For the text-containing cell, return its midpoint in (X, Y) coordinate format. 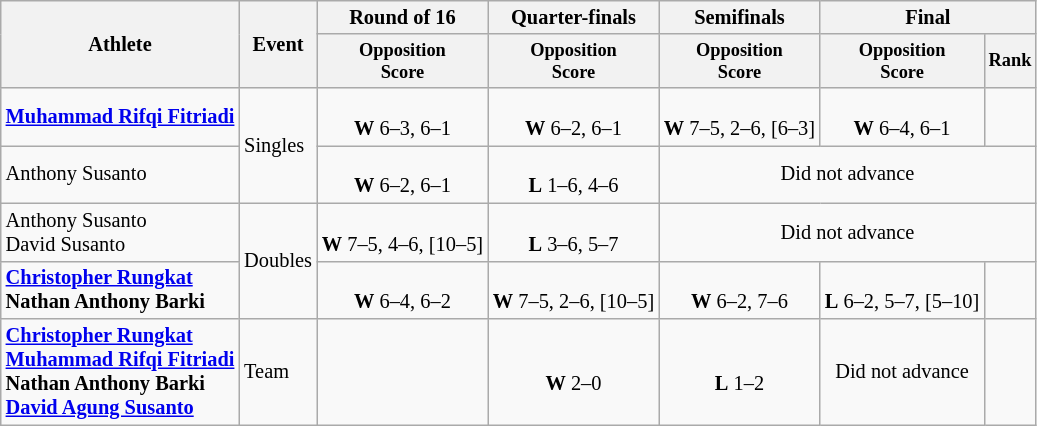
Round of 16 (402, 17)
L 3–6, 5–7 (574, 232)
Team (278, 371)
Doubles (278, 260)
Quarter-finals (574, 17)
W 2–0 (574, 371)
Athlete (120, 44)
Muhammad Rifqi Fitriadi (120, 117)
W 7–5, 2–6, [10–5] (574, 290)
W 6–3, 6–1 (402, 117)
Anthony SusantoDavid Susanto (120, 232)
Christopher RungkatMuhammad Rifqi FitriadiNathan Anthony BarkiDavid Agung Susanto (120, 371)
L 1–6, 4–6 (574, 174)
L 6–2, 5–7, [5–10] (902, 290)
Rank (1010, 61)
Anthony Susanto (120, 174)
Semifinals (740, 17)
Christopher RungkatNathan Anthony Barki (120, 290)
Event (278, 44)
W 7–5, 4–6, [10–5] (402, 232)
Singles (278, 146)
Final (928, 17)
W 7–5, 2–6, [6–3] (740, 117)
W 6–2, 7–6 (740, 290)
L 1–2 (740, 371)
W 6–4, 6–1 (902, 117)
W 6–4, 6–2 (402, 290)
